Search for the cell housing the specified text and yield its (X, Y) center coordinate. 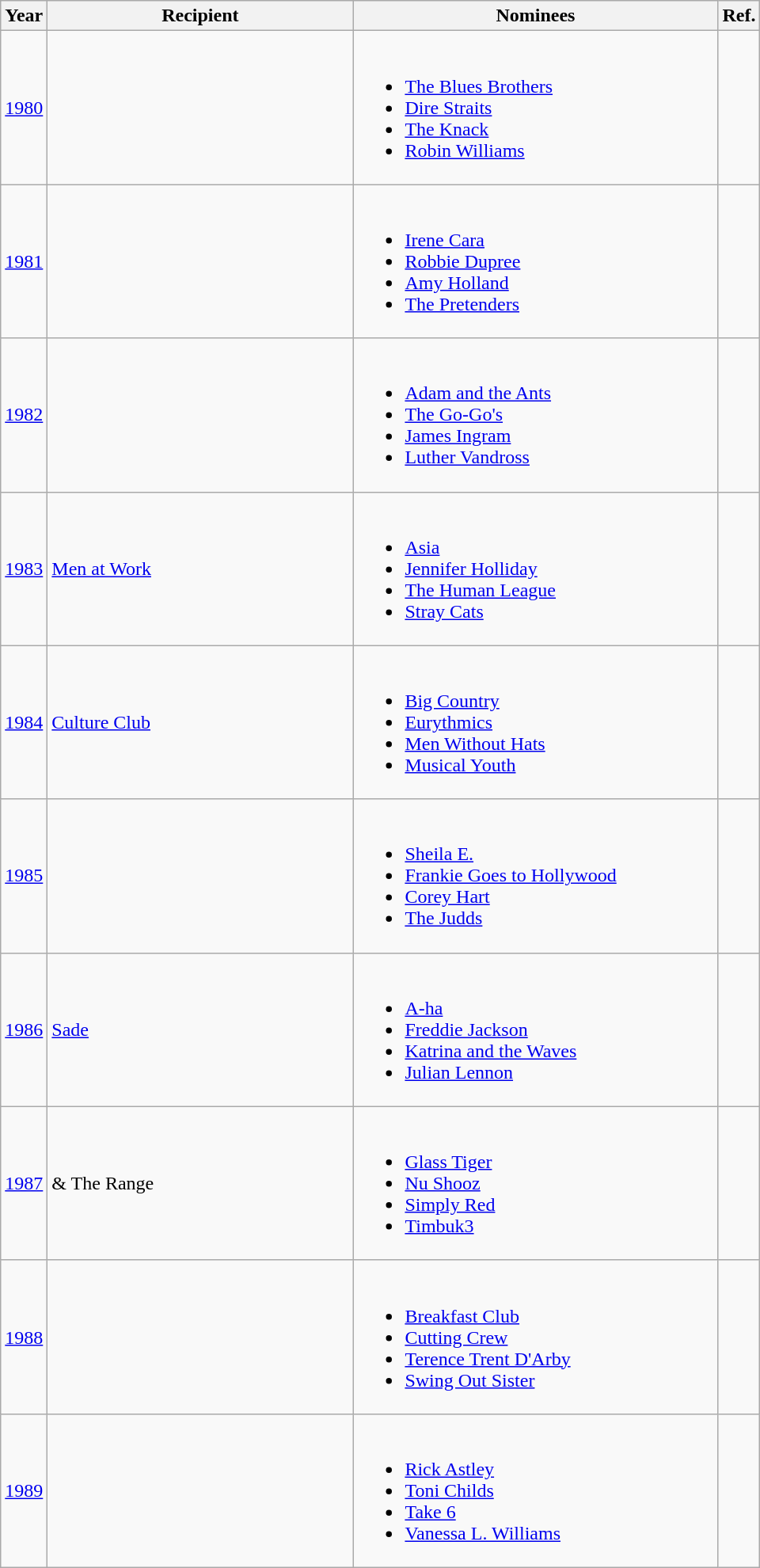
1987 (24, 1183)
1985 (24, 876)
Year (24, 16)
The Blues BrothersDire StraitsThe KnackRobin Williams (535, 108)
Breakfast ClubCutting CrewTerence Trent D'ArbySwing Out Sister (535, 1337)
Adam and the AntsThe Go-Go'sJames IngramLuther Vandross (535, 415)
1981 (24, 261)
A-haFreddie JacksonKatrina and the WavesJulian Lennon (535, 1029)
Sheila E.Frankie Goes to HollywoodCorey HartThe Judds (535, 876)
Men at Work (200, 569)
Irene CaraRobbie DupreeAmy HollandThe Pretenders (535, 261)
Recipient (200, 16)
1989 (24, 1490)
1986 (24, 1029)
Ref. (739, 16)
1982 (24, 415)
Big CountryEurythmicsMen Without HatsMusical Youth (535, 722)
AsiaJennifer HollidayThe Human LeagueStray Cats (535, 569)
Rick AstleyToni ChildsTake 6Vanessa L. Williams (535, 1490)
1980 (24, 108)
Nominees (535, 16)
1984 (24, 722)
1988 (24, 1337)
& The Range (200, 1183)
Glass TigerNu ShoozSimply RedTimbuk3 (535, 1183)
Culture Club (200, 722)
1983 (24, 569)
Sade (200, 1029)
